Extract the [X, Y] coordinate from the center of the cell holding the provided text.  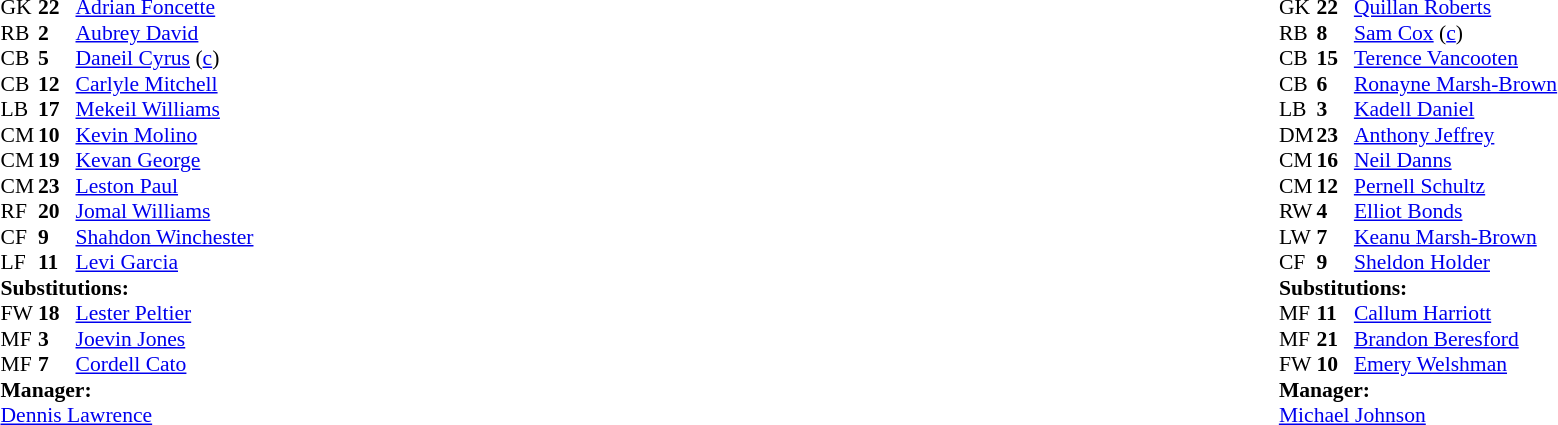
18 [57, 313]
Anthony Jeffrey [1456, 135]
21 [1335, 339]
Daneil Cyrus (c) [165, 59]
Neil Danns [1456, 161]
DM [1298, 135]
Keanu Marsh-Brown [1456, 237]
Aubrey David [165, 33]
LF [19, 263]
8 [1335, 33]
Joevin Jones [165, 339]
6 [1335, 84]
5 [57, 59]
Sam Cox (c) [1456, 33]
Cordell Cato [165, 365]
Pernell Schultz [1456, 186]
Lester Peltier [165, 313]
20 [57, 211]
Kevan George [165, 161]
Mekeil Williams [165, 109]
17 [57, 109]
Elliot Bonds [1456, 211]
Callum Harriott [1456, 313]
Carlyle Mitchell [165, 84]
RW [1298, 211]
Emery Welshman [1456, 365]
Shahdon Winchester [165, 237]
Brandon Beresford [1456, 339]
2 [57, 33]
LW [1298, 237]
Levi Garcia [165, 263]
4 [1335, 211]
Terence Vancooten [1456, 59]
Jomal Williams [165, 211]
16 [1335, 161]
Sheldon Holder [1456, 263]
Kevin Molino [165, 135]
Kadell Daniel [1456, 109]
Ronayne Marsh-Brown [1456, 84]
Leston Paul [165, 186]
15 [1335, 59]
RF [19, 211]
19 [57, 161]
